Identify which cell holds the provided text, then report its [X, Y] central coordinate. 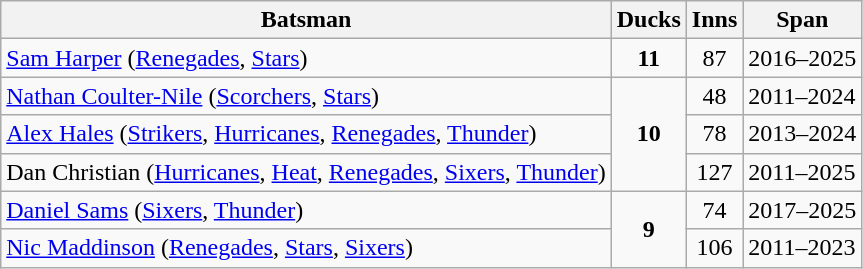
Nathan Coulter-Nile (Scorchers, Stars) [306, 96]
Dan Christian (Hurricanes, Heat, Renegades, Sixers, Thunder) [306, 172]
106 [714, 248]
87 [714, 58]
Nic Maddinson (Renegades, Stars, Sixers) [306, 248]
Daniel Sams (Sixers, Thunder) [306, 210]
2011–2023 [802, 248]
Ducks [648, 20]
2011–2024 [802, 96]
10 [648, 134]
Batsman [306, 20]
11 [648, 58]
78 [714, 134]
Sam Harper (Renegades, Stars) [306, 58]
9 [648, 229]
2016–2025 [802, 58]
74 [714, 210]
2011–2025 [802, 172]
Alex Hales (Strikers, Hurricanes, Renegades, Thunder) [306, 134]
48 [714, 96]
2013–2024 [802, 134]
Span [802, 20]
Inns [714, 20]
2017–2025 [802, 210]
127 [714, 172]
